Find where the given text appears and provide that cell's center as [X, Y] coordinate. 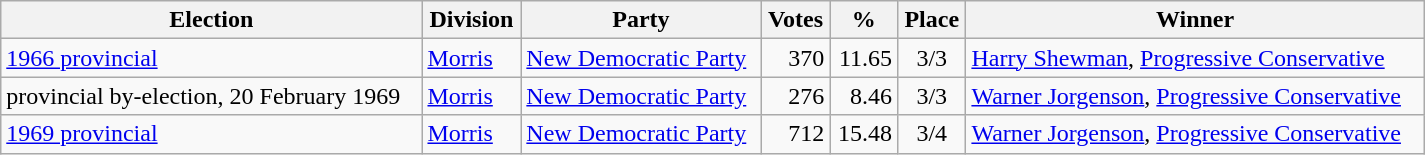
% [864, 20]
Harry Shewman, Progressive Conservative [1195, 58]
1966 provincial [212, 58]
11.65 [864, 58]
Votes [796, 20]
3/4 [932, 134]
370 [796, 58]
Party [641, 20]
1969 provincial [212, 134]
Election [212, 20]
Division [472, 20]
8.46 [864, 96]
provincial by-election, 20 February 1969 [212, 96]
15.48 [864, 134]
Place [932, 20]
Winner [1195, 20]
712 [796, 134]
276 [796, 96]
